For the text-containing cell, return its midpoint in [X, Y] coordinate format. 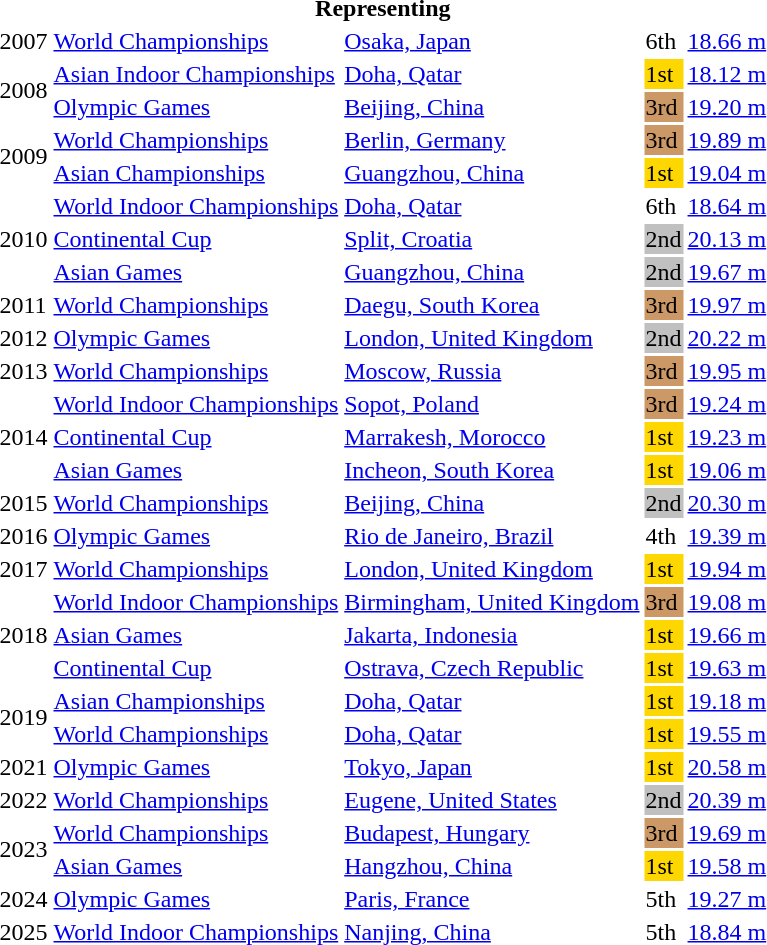
Split, Croatia [492, 239]
Ostrava, Czech Republic [492, 668]
Paris, France [492, 899]
Hangzhou, China [492, 866]
Tokyo, Japan [492, 767]
Daegu, South Korea [492, 305]
Eugene, United States [492, 800]
Jakarta, Indonesia [492, 635]
Marrakesh, Morocco [492, 437]
Budapest, Hungary [492, 833]
Sopot, Poland [492, 404]
Birmingham, United Kingdom [492, 602]
Berlin, Germany [492, 140]
Osaka, Japan [492, 41]
Asian Indoor Championships [196, 74]
5th [664, 899]
Rio de Janeiro, Brazil [492, 536]
Incheon, South Korea [492, 470]
4th [664, 536]
Moscow, Russia [492, 371]
